Search for the cell housing the specified text and yield its [X, Y] center coordinate. 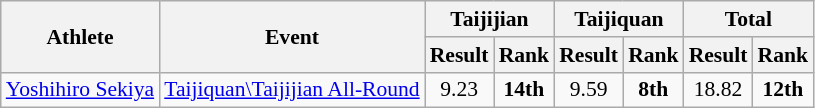
9.23 [460, 90]
14th [524, 90]
12th [784, 90]
Event [292, 36]
Taijijian [490, 19]
Total [748, 19]
Athlete [80, 36]
8th [654, 90]
9.59 [588, 90]
Yoshihiro Sekiya [80, 90]
18.82 [718, 90]
Taijiquan\Taijijian All-Round [292, 90]
Taijiquan [618, 19]
